Detect which cell encompasses the target text, then output its [x, y] center coordinate. 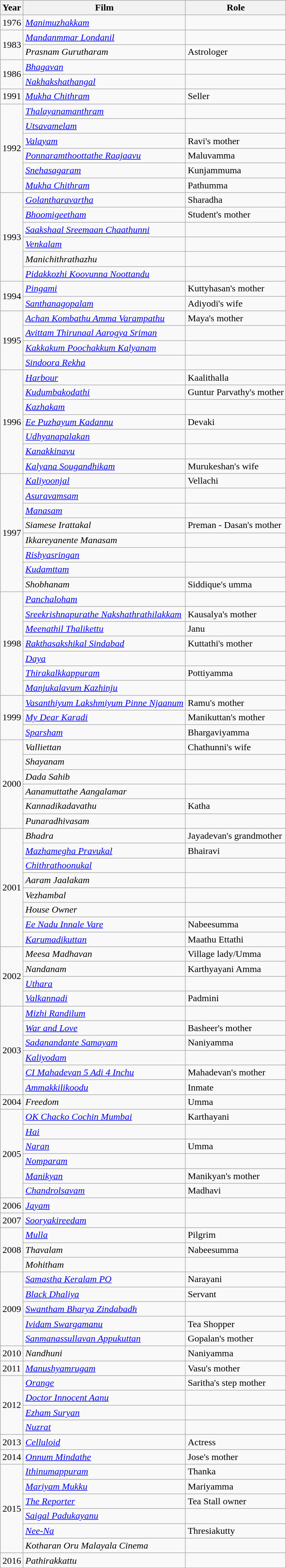
Panchaloham [104, 599]
Village lady/Umma [236, 954]
Pidakkozhi Koovunna Noottandu [104, 274]
Kunjammuma [236, 170]
Janu [236, 629]
Thresiakutty [236, 1531]
Kazhakam [104, 407]
Narayani [236, 1279]
Bhagavan [104, 67]
Year [12, 8]
Ezham Suryan [104, 1413]
Kaalithalla [236, 377]
Rakthasakshikal Sindabad [104, 643]
Actress [236, 1442]
Sooryakireedam [104, 1220]
Orange [104, 1383]
Mariyamma [236, 1486]
1997 [12, 533]
Saigal Padukayanu [104, 1516]
Black Dhaliya [104, 1294]
Madhavi [236, 1191]
Vasanthiyum Lakshmiyum Pinne Njaanum [104, 703]
Dada Sahib [104, 777]
Nuzrat [104, 1427]
2010 [12, 1353]
Gopalan's mother [236, 1338]
Kotharan Oru Malayala Cinema [104, 1545]
Nee-Na [104, 1531]
Avittam Thirunaal Aarogya Sriman [104, 333]
Snehasagaram [104, 170]
Thavalam [104, 1250]
Doctor Innocent Aanu [104, 1398]
Santhanagopalam [104, 303]
1996 [12, 422]
1986 [12, 74]
Murukeshan's wife [236, 466]
Thirakalkkappuram [104, 673]
Ramu's mother [236, 703]
Mahadevan's mother [236, 1072]
Achan Kombathu Amma Varampathu [104, 318]
2011 [12, 1368]
Manushyamrugam [104, 1368]
Manichithrathazhu [104, 259]
2008 [12, 1250]
Chathunni's wife [236, 747]
Mariyam Mukku [104, 1486]
2014 [12, 1457]
2005 [12, 1153]
Ividam Swargamanu [104, 1324]
Ee Nadu Innale Vare [104, 925]
Bhairavi [236, 850]
1976 [12, 23]
Tea Shopper [236, 1324]
Utsavamelam [104, 126]
1994 [12, 296]
Karthayani [236, 1117]
1992 [12, 148]
House Owner [104, 910]
Sharadha [236, 200]
Devaki [236, 422]
1991 [12, 96]
Onnum Mindathe [104, 1457]
Padmini [236, 998]
Hai [104, 1132]
Golantharavartha [104, 200]
Jayam [104, 1206]
Meenathil Thalikettu [104, 629]
Nandanam [104, 969]
1995 [12, 340]
Mandanmmar Londanil [104, 37]
Celluloid [104, 1442]
Ikkareyanente Manasam [104, 540]
2006 [12, 1206]
Naran [104, 1146]
Manikuttan's mother [236, 718]
2012 [12, 1405]
Sreekrishnapurathe Nakshathrathilakkam [104, 614]
Siddique's umma [236, 584]
1998 [12, 643]
Ithinumappuram [104, 1472]
Saakshaal Sreemaan Chaathunni [104, 230]
2013 [12, 1442]
Ammakkilikoodu [104, 1087]
Sadanandante Samayam [104, 1043]
2000 [12, 784]
Pilgrim [236, 1235]
Meesa Madhavan [104, 954]
Mohitham [104, 1265]
Tea Stall owner [236, 1501]
1999 [12, 718]
Adiyodi's wife [236, 303]
Aanamuttathe Aangalamar [104, 791]
Thanka [236, 1472]
Nandhuni [104, 1353]
Role [236, 8]
Uthara [104, 984]
1993 [12, 237]
Kudumbakodathi [104, 392]
Rishyasringan [104, 555]
Venkalam [104, 244]
2016 [12, 1560]
My Dear Karadi [104, 718]
Freedom [104, 1102]
Seller [236, 96]
2015 [12, 1509]
Vezhambal [104, 895]
Pingami [104, 289]
Manjukalavum Kazhinju [104, 688]
Pathirakkattu [104, 1560]
Manasam [104, 510]
Vasu's mother [236, 1368]
Shayanam [104, 762]
Guntur Parvathy's mother [236, 392]
Valayam [104, 141]
Nomparam [104, 1161]
Manikyan's mother [236, 1176]
Ravi's mother [236, 141]
Pottiyamma [236, 673]
Ee Puzhayum Kadannu [104, 422]
Maathu Ettathi [236, 939]
Kalyana Sougandhikam [104, 466]
Mazhamegha Pravukal [104, 850]
Shobhanam [104, 584]
2001 [12, 887]
Valliettan [104, 747]
2007 [12, 1220]
The Reporter [104, 1501]
Bhadra [104, 836]
Asuravamsam [104, 496]
Chithrathoonukal [104, 865]
Jayadevan's grandmother [236, 836]
Bhoomigeetham [104, 215]
Kausalya's mother [236, 614]
Kannadikadavathu [104, 806]
Kuttathi's mother [236, 643]
Sparsham [104, 732]
Film [104, 8]
2009 [12, 1309]
Mizhi Randilum [104, 1013]
Prasnam Gurutharam [104, 52]
Katha [236, 806]
Manikyan [104, 1176]
Aaram Jaalakam [104, 880]
Samastha Keralam PO [104, 1279]
Daya [104, 659]
Inmate [236, 1087]
Astrologer [236, 52]
Student's mother [236, 215]
Siamese Irattakal [104, 525]
Kakkakum Poochakkum Kalyanam [104, 348]
Saritha's step mother [236, 1383]
Maluvamma [236, 155]
Thalayanamanthram [104, 111]
Kanakkinavu [104, 451]
Kudamttam [104, 570]
Preman - Dasan's mother [236, 525]
War and Love [104, 1028]
Kaliyoonjal [104, 481]
2003 [12, 1050]
Harbour [104, 377]
Karthyayani Amma [236, 969]
Ponnaramthoottathe Raajaavu [104, 155]
Jose's mother [236, 1457]
Punaradhivasam [104, 821]
2004 [12, 1102]
Chandrolsavam [104, 1191]
Mulla [104, 1235]
Kuttyhasan's mother [236, 289]
Udhyanapalakan [104, 437]
Sindoora Rekha [104, 362]
Basheer's mother [236, 1028]
Nakhakshathangal [104, 82]
Valkannadi [104, 998]
CI Mahadevan 5 Adi 4 Inchu [104, 1072]
Swantham Bharya Zindabadh [104, 1309]
Servant [236, 1294]
Manimuzhakkam [104, 23]
Maya's mother [236, 318]
OK Chacko Cochin Mumbai [104, 1117]
1983 [12, 45]
Pathumma [236, 185]
Karumadikuttan [104, 939]
2002 [12, 976]
Vellachi [236, 481]
Sanmanassullavan Appukuttan [104, 1338]
Kaliyodam [104, 1058]
Bhargaviyamma [236, 732]
